Pinpoint the cell where the given text exists, returning its [X, Y] midpoint coordinate. 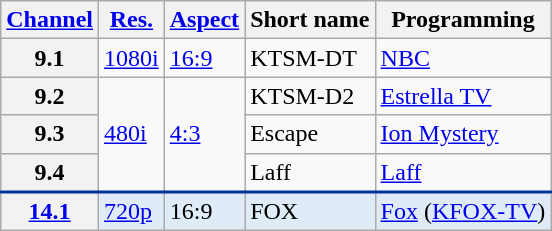
9.3 [50, 134]
Channel [50, 20]
Ion Mystery [463, 134]
9.2 [50, 96]
9.4 [50, 172]
Estrella TV [463, 96]
4:3 [204, 134]
14.1 [50, 212]
480i [132, 134]
Programming [463, 20]
Aspect [204, 20]
NBC [463, 58]
Escape [310, 134]
KTSM-D2 [310, 96]
KTSM-DT [310, 58]
9.1 [50, 58]
FOX [310, 212]
720p [132, 212]
Fox (KFOX-TV) [463, 212]
Res. [132, 20]
1080i [132, 58]
Short name [310, 20]
